Extract the (X, Y) coordinate from the center of the cell holding the provided text.  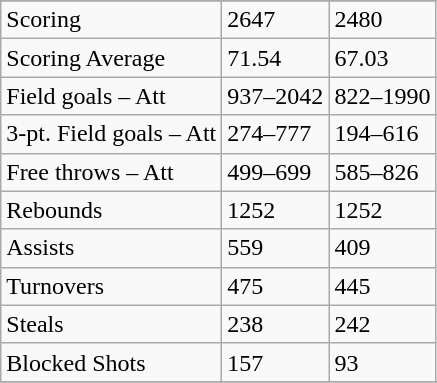
445 (382, 286)
Free throws – Att (112, 172)
822–1990 (382, 96)
409 (382, 248)
93 (382, 362)
3-pt. Field goals – Att (112, 134)
Steals (112, 324)
499–699 (276, 172)
242 (382, 324)
937–2042 (276, 96)
Scoring Average (112, 58)
194–616 (382, 134)
2647 (276, 20)
Assists (112, 248)
559 (276, 248)
Rebounds (112, 210)
71.54 (276, 58)
67.03 (382, 58)
274–777 (276, 134)
2480 (382, 20)
157 (276, 362)
Blocked Shots (112, 362)
238 (276, 324)
Scoring (112, 20)
475 (276, 286)
585–826 (382, 172)
Field goals – Att (112, 96)
Turnovers (112, 286)
